Extract the [X, Y] coordinate from the center of the cell holding the provided text.  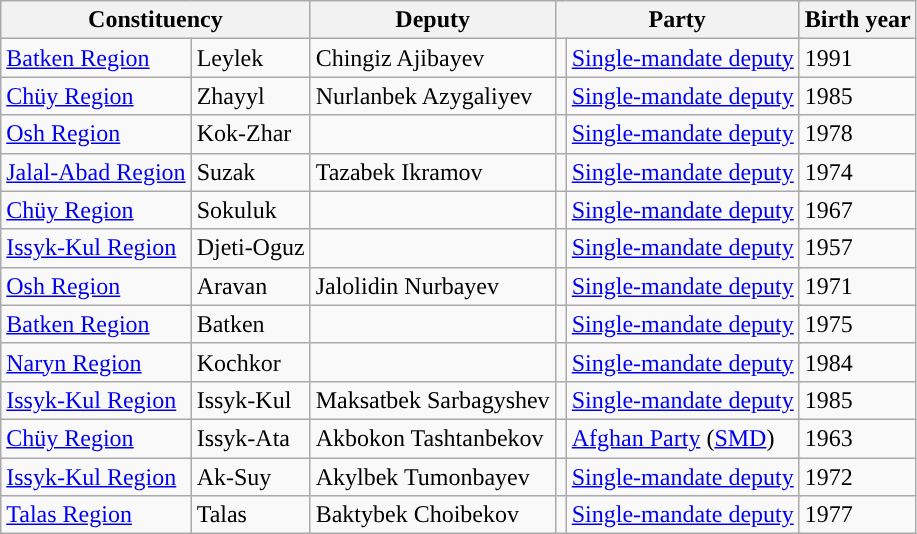
Nurlanbek Azygaliyev [432, 96]
Issyk-Ata [250, 438]
Afghan Party (SMD) [682, 438]
Jalal-Abad Region [96, 172]
Kok-Zhar [250, 134]
1974 [858, 172]
1972 [858, 477]
1977 [858, 515]
Ak-Suy [250, 477]
Kochkor [250, 362]
Suzak [250, 172]
Constituency [156, 20]
Aravan [250, 286]
Jalolidin Nurbayev [432, 286]
Djeti-Oguz [250, 248]
Naryn Region [96, 362]
1971 [858, 286]
Maksatbek Sarbagyshev [432, 400]
Akbokon Tashtanbekov [432, 438]
1963 [858, 438]
Party [677, 20]
Baktybek Choibekov [432, 515]
Talas Region [96, 515]
1957 [858, 248]
Sokuluk [250, 210]
1978 [858, 134]
1991 [858, 58]
Zhayyl [250, 96]
1984 [858, 362]
Talas [250, 515]
Chingiz Ajibayev [432, 58]
Leylek [250, 58]
Batken [250, 324]
Deputy [432, 20]
Tazabek Ikramov [432, 172]
Akylbek Tumonbayev [432, 477]
1975 [858, 324]
Birth year [858, 20]
1967 [858, 210]
Issyk-Kul [250, 400]
